Determine the [X, Y] coordinate at the center of the cell enclosing the given text.  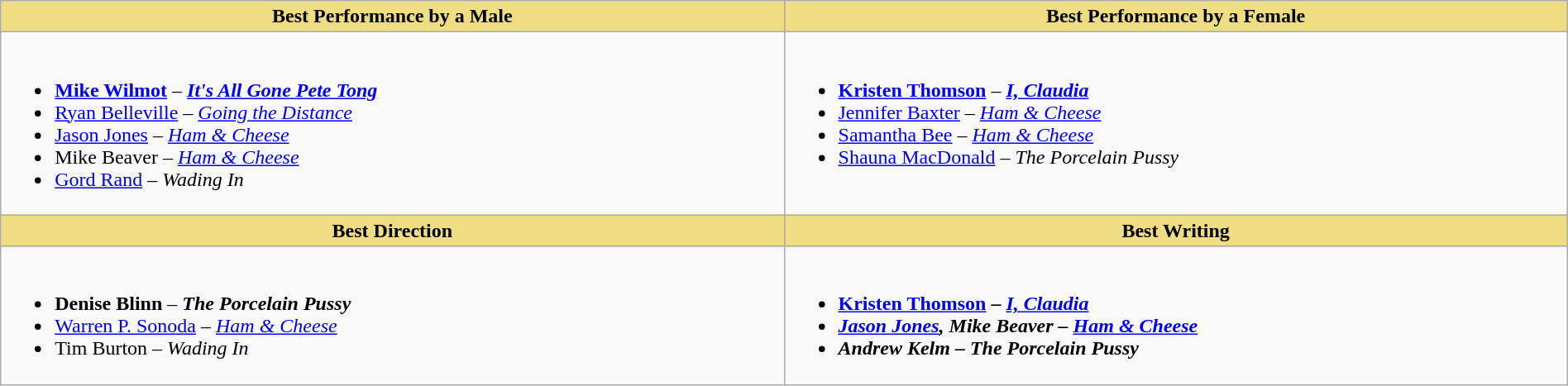
Kristen Thomson – I, ClaudiaJason Jones, Mike Beaver – Ham & CheeseAndrew Kelm – The Porcelain Pussy [1176, 316]
Best Writing [1176, 231]
Best Performance by a Male [392, 17]
Mike Wilmot – It's All Gone Pete TongRyan Belleville – Going the DistanceJason Jones – Ham & CheeseMike Beaver – Ham & CheeseGord Rand – Wading In [392, 124]
Kristen Thomson – I, ClaudiaJennifer Baxter – Ham & CheeseSamantha Bee – Ham & CheeseShauna MacDonald – The Porcelain Pussy [1176, 124]
Best Performance by a Female [1176, 17]
Denise Blinn – The Porcelain PussyWarren P. Sonoda – Ham & CheeseTim Burton – Wading In [392, 316]
Best Direction [392, 231]
